Return the [X, Y] coordinate for the center point of the cell that contains the specified text.  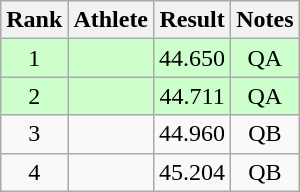
Rank [34, 20]
2 [34, 96]
3 [34, 134]
Result [192, 20]
44.711 [192, 96]
44.650 [192, 58]
Notes [265, 20]
44.960 [192, 134]
4 [34, 172]
1 [34, 58]
45.204 [192, 172]
Athlete [111, 20]
